Return [X, Y] of the center of cell containing provided text 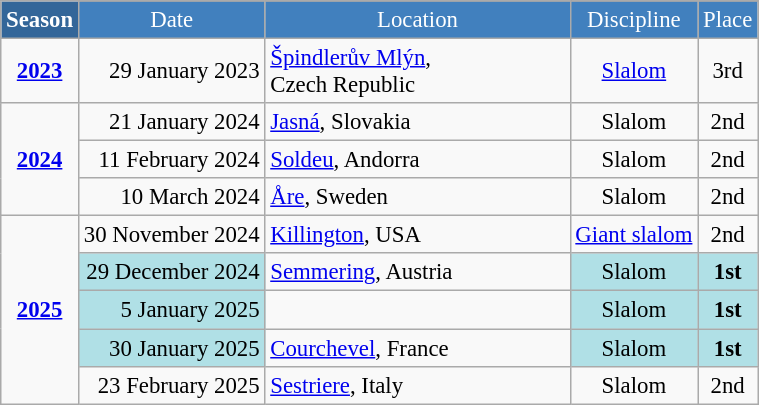
Discipline [634, 20]
21 January 2024 [171, 122]
10 March 2024 [171, 197]
Location [418, 20]
30 November 2024 [171, 235]
Giant slalom [634, 235]
2025 [40, 310]
29 January 2023 [171, 72]
Špindlerův Mlýn, Czech Republic [418, 72]
2024 [40, 160]
Sestriere, Italy [418, 385]
Courchevel, France [418, 348]
29 December 2024 [171, 273]
11 February 2024 [171, 160]
30 January 2025 [171, 348]
2023 [40, 72]
Place [728, 20]
23 February 2025 [171, 385]
3rd [728, 72]
Åre, Sweden [418, 197]
Jasná, Slovakia [418, 122]
Semmering, Austria [418, 273]
Killington, USA [418, 235]
Soldeu, Andorra [418, 160]
Season [40, 20]
5 January 2025 [171, 310]
Date [171, 20]
